Return [x, y] of the center of cell containing provided text 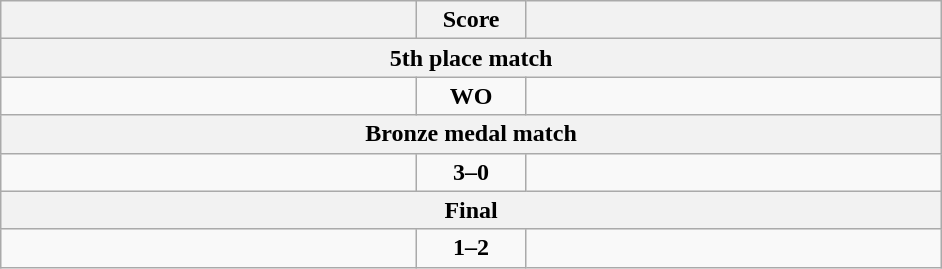
5th place match [472, 58]
1–2 [472, 248]
Score [472, 20]
3–0 [472, 172]
WO [472, 96]
Final [472, 210]
Bronze medal match [472, 134]
